Capture the cell that displays the provided text and extract its (X, Y) central coordinate. 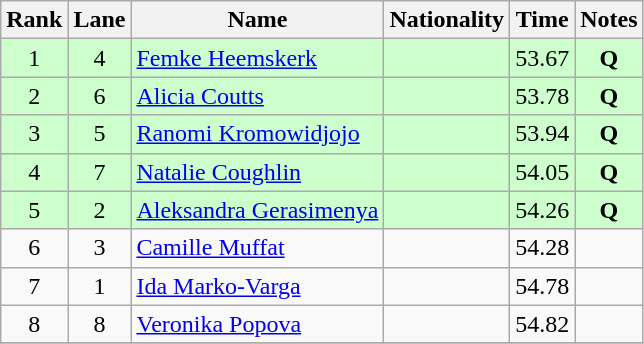
54.05 (542, 172)
Veronika Popova (258, 324)
Name (258, 20)
Lane (100, 20)
54.26 (542, 210)
54.78 (542, 286)
53.78 (542, 96)
54.28 (542, 248)
54.82 (542, 324)
Aleksandra Gerasimenya (258, 210)
Time (542, 20)
Camille Muffat (258, 248)
Rank (34, 20)
Femke Heemskerk (258, 58)
Notes (609, 20)
Ida Marko-Varga (258, 286)
Ranomi Kromowidjojo (258, 134)
53.94 (542, 134)
Nationality (447, 20)
Natalie Coughlin (258, 172)
53.67 (542, 58)
Alicia Coutts (258, 96)
